Search for the cell housing the specified text and yield its [x, y] center coordinate. 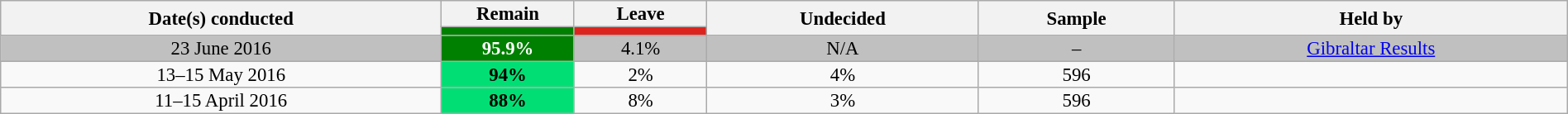
N/A [843, 49]
94% [508, 75]
Gibraltar Results [1371, 49]
3% [843, 101]
4.1% [640, 49]
– [1077, 49]
88% [508, 101]
Remain [508, 14]
Leave [640, 14]
23 June 2016 [222, 49]
4% [843, 75]
Undecided [843, 18]
95.9% [508, 49]
Date(s) conducted [222, 18]
Held by [1371, 18]
Sample [1077, 18]
11–15 April 2016 [222, 101]
2% [640, 75]
13–15 May 2016 [222, 75]
8% [640, 101]
